Locate the cell with the specified text and output its [X, Y] center coordinate. 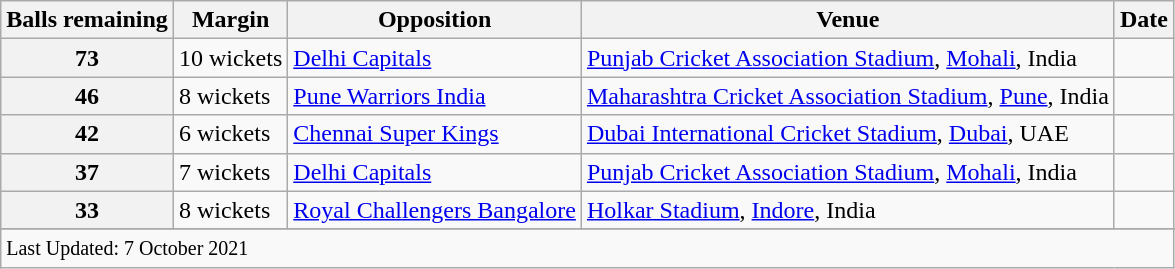
Balls remaining [88, 20]
Opposition [435, 20]
7 wickets [230, 172]
37 [88, 172]
Last Updated: 7 October 2021 [588, 248]
Dubai International Cricket Stadium, Dubai, UAE [848, 134]
33 [88, 210]
Chennai Super Kings [435, 134]
Pune Warriors India [435, 96]
Venue [848, 20]
Holkar Stadium, Indore, India [848, 210]
6 wickets [230, 134]
73 [88, 58]
Royal Challengers Bangalore [435, 210]
46 [88, 96]
Maharashtra Cricket Association Stadium, Pune, India [848, 96]
10 wickets [230, 58]
42 [88, 134]
Date [1144, 20]
Margin [230, 20]
